Search for the cell housing the specified text and yield its [x, y] center coordinate. 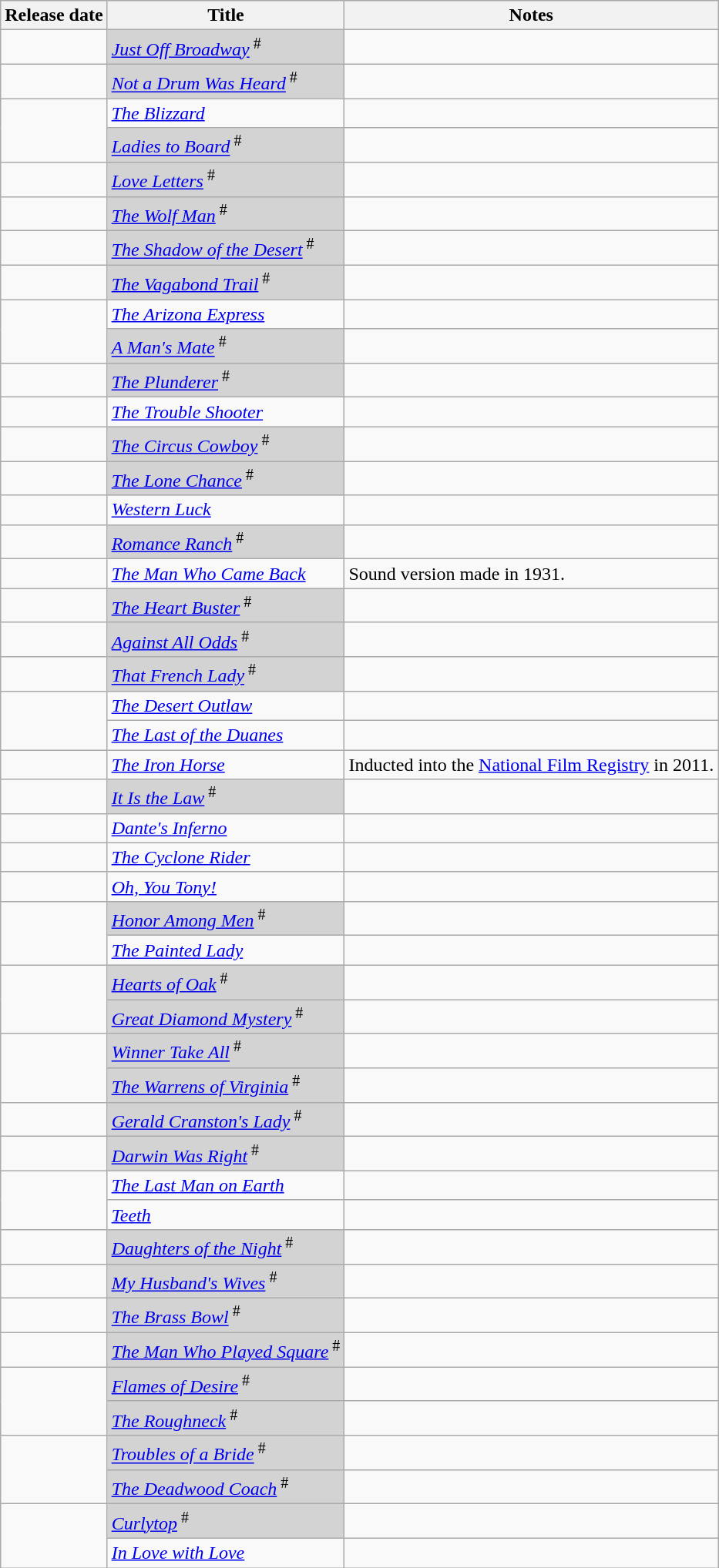
The Last of the Duanes [226, 735]
Daughters of the Night # [226, 1246]
Gerald Cranston's Lady # [226, 1120]
The Lone Chance # [226, 479]
The Desert Outlaw [226, 705]
Flames of Desire # [226, 1385]
The Vagabond Trail # [226, 282]
Darwin Was Right # [226, 1154]
Troubles of a Bride # [226, 1452]
The Iron Horse [226, 765]
The Warrens of Virginia # [226, 1086]
Hearts of Oak # [226, 983]
Honor Among Men # [226, 918]
The Roughneck # [226, 1419]
The Blizzard [226, 113]
The Last Man on Earth [226, 1185]
The Plunderer # [226, 380]
The Man Who Came Back [226, 574]
Western Luck [226, 510]
The Trouble Shooter [226, 412]
Title [226, 15]
The Circus Cowboy # [226, 444]
Romance Ranch # [226, 542]
The Man Who Played Square # [226, 1349]
Teeth [226, 1215]
Notes [532, 15]
The Brass Bowl # [226, 1315]
A Man's Mate # [226, 347]
Ladies to Board # [226, 145]
Winner Take All # [226, 1050]
Oh, You Tony! [226, 886]
Release date [54, 15]
Inducted into the National Film Registry in 2011. [532, 765]
Against All Odds # [226, 639]
That French Lady # [226, 675]
The Deadwood Coach # [226, 1486]
The Wolf Man # [226, 214]
Not a Drum Was Heard # [226, 82]
Just Off Broadway # [226, 48]
The Painted Lady [226, 950]
The Cyclone Rider [226, 857]
Sound version made in 1931. [532, 574]
Curlytop # [226, 1522]
It Is the Law # [226, 796]
Dante's Inferno [226, 828]
My Husband's Wives # [226, 1282]
The Shadow of the Desert # [226, 248]
Great Diamond Mystery # [226, 1017]
Love Letters # [226, 180]
The Arizona Express [226, 314]
The Heart Buster # [226, 605]
In Love with Love [226, 1553]
